From the cell containing the given text, extract its center point as (X, Y) coordinate. 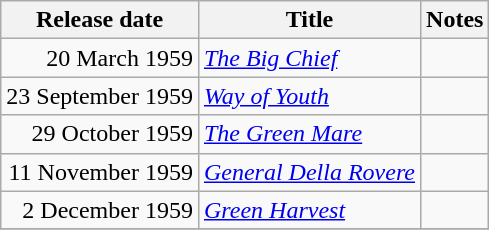
Title (309, 20)
11 November 1959 (100, 172)
23 September 1959 (100, 96)
2 December 1959 (100, 210)
29 October 1959 (100, 134)
The Green Mare (309, 134)
Notes (455, 20)
The Big Chief (309, 58)
Way of Youth (309, 96)
General Della Rovere (309, 172)
20 March 1959 (100, 58)
Release date (100, 20)
Green Harvest (309, 210)
